Determine the (x, y) coordinate at the center of the cell enclosing the given text.  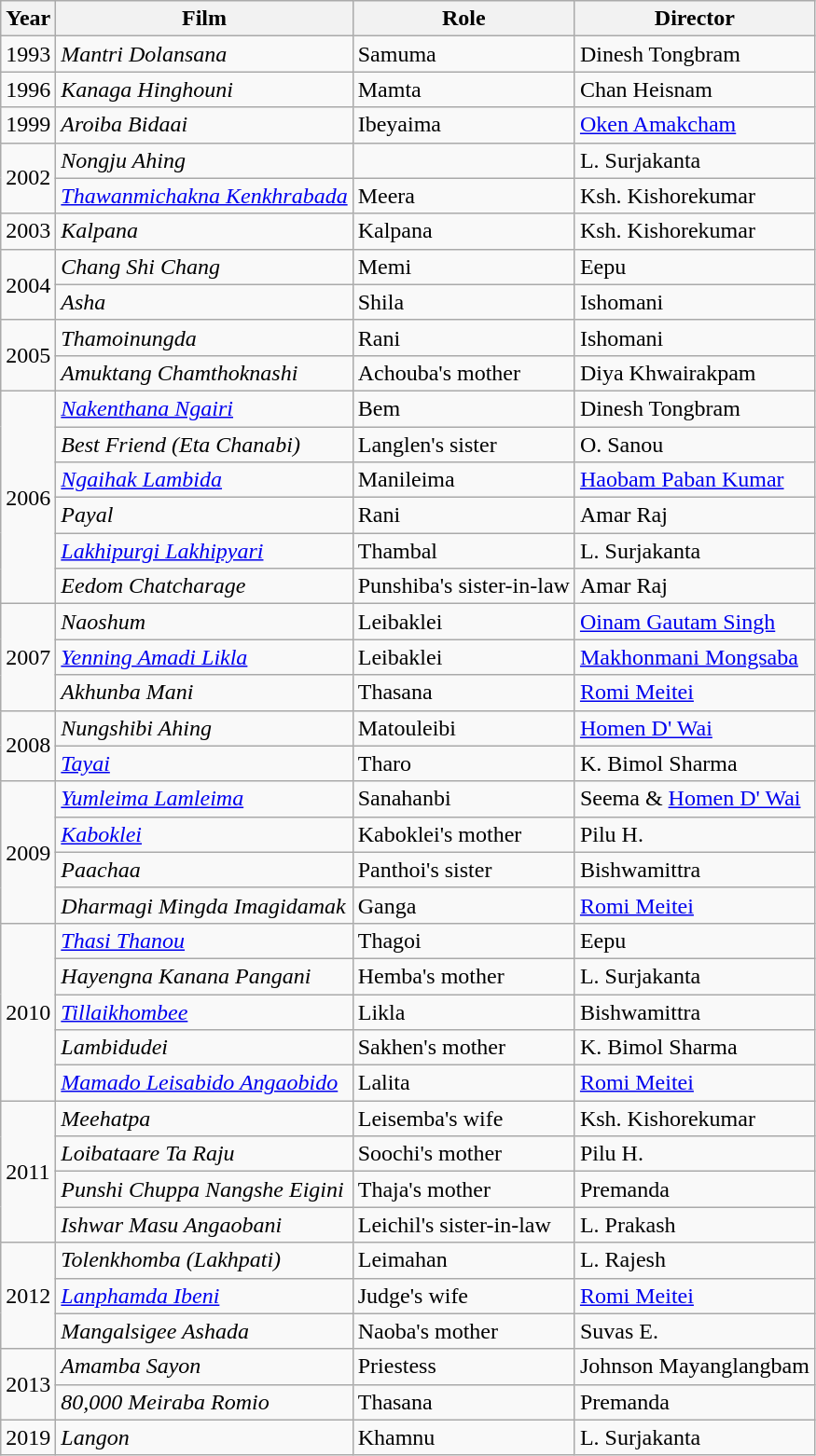
Mamta (463, 89)
Hayengna Kanana Pangani (204, 976)
Aroiba Bidaai (204, 125)
Leimahan (463, 1260)
Lambidudei (204, 1048)
Makhonmani Mongsaba (694, 657)
Tharo (463, 763)
Leisemba's wife (463, 1119)
Diya Khwairakpam (694, 373)
2006 (28, 497)
Nakenthana Ngairi (204, 408)
Thawanmichakna Kenkhrabada (204, 196)
1996 (28, 89)
Meera (463, 196)
Bem (463, 408)
O. Sanou (694, 445)
Role (463, 19)
Amamba Sayon (204, 1367)
Kaboklei's mother (463, 834)
Priestess (463, 1367)
2013 (28, 1384)
Sakhen's mother (463, 1048)
Oken Amakcham (694, 125)
Amuktang Chamthoknashi (204, 373)
Film (204, 19)
L. Prakash (694, 1225)
Year (28, 19)
Lakhipurgi Lakhipyari (204, 551)
Memi (463, 267)
Ibeyaima (463, 125)
Samuma (463, 54)
Tayai (204, 763)
Haobam Paban Kumar (694, 480)
Director (694, 19)
Thaja's mother (463, 1189)
Kanaga Hinghouni (204, 89)
Mamado Leisabido Angaobido (204, 1083)
2007 (28, 657)
2003 (28, 231)
Judge's wife (463, 1296)
Chang Shi Chang (204, 267)
Mangalsigee Ashada (204, 1331)
Suvas E. (694, 1331)
Shila (463, 302)
Khamnu (463, 1437)
Leichil's sister-in-law (463, 1225)
2010 (28, 1011)
Homen D' Wai (694, 728)
1999 (28, 125)
2008 (28, 746)
Tolenkhomba (Lakhpati) (204, 1260)
Thagoi (463, 941)
Manileima (463, 480)
Meehatpa (204, 1119)
Akhunba Mani (204, 693)
Dharmagi Mingda Imagidamak (204, 905)
2004 (28, 284)
80,000 Meiraba Romio (204, 1402)
Paachaa (204, 870)
Punshiba's sister-in-law (463, 586)
Seema & Homen D' Wai (694, 799)
Ishwar Masu Angaobani (204, 1225)
Nungshibi Ahing (204, 728)
Kaboklei (204, 834)
Loibataare Ta Raju (204, 1154)
Eedom Chatcharage (204, 586)
Naoba's mother (463, 1331)
Lalita (463, 1083)
Panthoi's sister (463, 870)
Ngaihak Lambida (204, 480)
Matouleibi (463, 728)
Soochi's mother (463, 1154)
Thambal (463, 551)
Thamoinungda (204, 337)
Tillaikhombee (204, 1011)
Sanahanbi (463, 799)
Best Friend (Eta Chanabi) (204, 445)
Yumleima Lamleima (204, 799)
Oinam Gautam Singh (694, 622)
2011 (28, 1172)
2005 (28, 355)
Naoshum (204, 622)
2012 (28, 1296)
Payal (204, 515)
Achouba's mother (463, 373)
Ganga (463, 905)
Langlen's sister (463, 445)
Nongju Ahing (204, 160)
Punshi Chuppa Nangshe Eigini (204, 1189)
Johnson Mayanglangbam (694, 1367)
2009 (28, 852)
Hemba's mother (463, 976)
Asha (204, 302)
2019 (28, 1437)
Thasi Thanou (204, 941)
L. Rajesh (694, 1260)
Mantri Dolansana (204, 54)
Yenning Amadi Likla (204, 657)
Chan Heisnam (694, 89)
1993 (28, 54)
Likla (463, 1011)
2002 (28, 178)
Langon (204, 1437)
Lanphamda Ibeni (204, 1296)
